Provide the [x, y] coordinate of the cell's center where the given text is located.  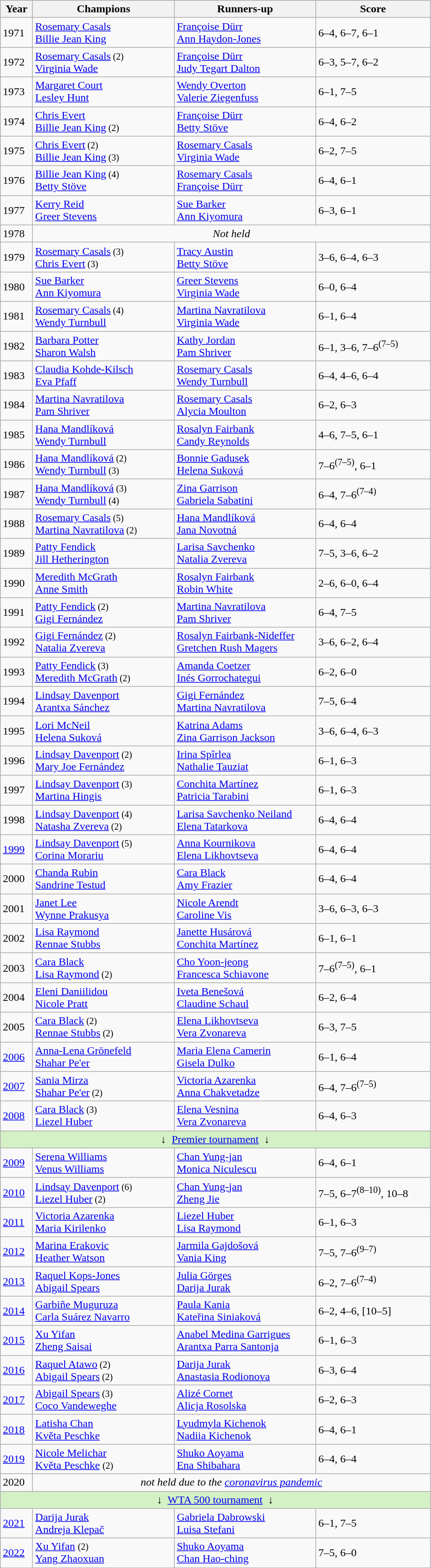
6–0, 6–4 [373, 287]
Anna-Lena Grönefeld Shahar Pe'er [104, 1057]
2010 [16, 1192]
Abigail Spears (3) Coco Vandeweghe [104, 1400]
Patty Fendick Jill Hetherington [104, 553]
Runners-up [245, 9]
6–1, 6–1 [373, 939]
2007 [16, 1086]
Elena Vesnina Vera Zvonareva [245, 1116]
Cara Black (2) Rennae Stubbs (2) [104, 1027]
Anna Kournikova Elena Likhovtseva [245, 849]
↓ WTA 500 tournament ↓ [215, 1500]
2014 [16, 1311]
6–4, 6–3 [373, 1116]
2008 [16, 1116]
7–5, 6–0 [373, 1553]
Victoria Azarenka Anna Chakvetadze [245, 1086]
Chanda Rubin Sandrine Testud [104, 879]
Meredith McGrath Anne Smith [104, 583]
2022 [16, 1553]
Kerry Reid Greer Stevens [104, 210]
Larisa Savchenko Natalia Zvereva [245, 553]
2006 [16, 1057]
Not held [231, 233]
6–3, 7–5 [373, 1027]
2001 [16, 908]
Hana Mandlíková Jana Novotná [245, 523]
Hana Mandlíková Wendy Turnbull [104, 435]
1996 [16, 760]
Rosalyn Fairbank Candy Reynolds [245, 435]
6–4, 7–6(7–5) [373, 1086]
Marina Erakovic Heather Watson [104, 1252]
Score [373, 9]
Lindsay Davenport Arantxa Sánchez [104, 701]
1981 [16, 316]
Rosemary Casals (3) Chris Evert (3) [104, 257]
2013 [16, 1281]
6–4, 6–2 [373, 121]
2005 [16, 1027]
2000 [16, 879]
1995 [16, 731]
Margaret Court Lesley Hunt [104, 92]
1989 [16, 553]
Rosemary Casals (4) Wendy Turnbull [104, 316]
Gigi Fernández (2) Natalia Zvereva [104, 642]
Rosalyn Fairbank Robin White [245, 583]
Lindsay Davenport (5) Corina Morariu [104, 849]
1974 [16, 121]
Lindsay Davenport (3) Martina Hingis [104, 790]
Lindsay Davenport (6) Liezel Huber (2) [104, 1192]
Rosemary Casals Billie Jean King [104, 33]
Janette Husárová Conchita Martínez [245, 939]
2002 [16, 939]
Patty Fendick (3) Meredith McGrath (2) [104, 672]
Rosemary Casals (5) Martina Navratilova (2) [104, 523]
Jarmila Gajdošová Vania King [245, 1252]
Cara Black (3) Liezel Huber [104, 1116]
6–4, 6–7, 6–1 [373, 33]
Victoria Azarenka Maria Kirilenko [104, 1222]
1976 [16, 180]
Rosemary Casals (2) Virginia Wade [104, 62]
7–5, 6–4 [373, 701]
1992 [16, 642]
Nicole Melichar Květa Peschke (2) [104, 1459]
3–6, 6–3, 6–3 [373, 908]
Katrina Adams Zina Garrison Jackson [245, 731]
1991 [16, 613]
1990 [16, 583]
Rosalyn Fairbank-Nideffer Gretchen Rush Magers [245, 642]
Darija Jurak Anastasia Rodionova [245, 1370]
1971 [16, 33]
Xu Yifan (2) Yang Zhaoxuan [104, 1553]
Sania Mirza Shahar Pe'er (2) [104, 1086]
1998 [16, 819]
6–2, 6–4 [373, 998]
Darija Jurak Andreja Klepač [104, 1523]
6–3, 6–1 [373, 210]
1977 [16, 210]
2017 [16, 1400]
Cho Yoon-jeong Francesca Schiavone [245, 968]
Zina Garrison Gabriela Sabatini [245, 494]
Maria Elena Camerin Gisela Dulko [245, 1057]
2019 [16, 1459]
Shuko Aoyama Chan Hao-ching [245, 1553]
6–2, 4–6, [10–5] [373, 1311]
↓ Premier tournament ↓ [215, 1139]
2009 [16, 1162]
Barbara Potter Sharon Walsh [104, 346]
Lyudmyla Kichenok Nadiia Kichenok [245, 1429]
6–2, 6–0 [373, 672]
Iveta Benešová Claudine Schaul [245, 998]
Claudia Kohde-Kilsch Eva Pfaff [104, 376]
Rosemary Casals Françoise Dürr [245, 180]
Irina Spîrlea Nathalie Tauziat [245, 760]
Billie Jean King (4) Betty Stöve [104, 180]
Elena Likhovtseva Vera Zvonareva [245, 1027]
1988 [16, 523]
6–2, 7–6(7–4) [373, 1281]
Lindsay Davenport (4) Natasha Zvereva (2) [104, 819]
3–6, 6–2, 6–4 [373, 642]
1993 [16, 672]
Cara Black Amy Frazier [245, 879]
Rosemary Casals Wendy Turnbull [245, 376]
2020 [16, 1482]
4–6, 7–5, 6–1 [373, 435]
6–2, 7–5 [373, 151]
1982 [16, 346]
6–3, 6–4 [373, 1370]
Xu Yifan Zheng Saisai [104, 1341]
not held due to the coronavirus pandemic [231, 1482]
Serena Williams Venus Williams [104, 1162]
Raquel Kops-Jones Abigail Spears [104, 1281]
Liezel Huber Lisa Raymond [245, 1222]
Janet Lee Wynne Prakusya [104, 908]
6–4, 4–6, 6–4 [373, 376]
Paula Kania Kateřina Siniaková [245, 1311]
Cara Black Lisa Raymond (2) [104, 968]
2004 [16, 998]
2012 [16, 1252]
Chris Evert Billie Jean King (2) [104, 121]
Patty Fendick (2) Gigi Fernández [104, 613]
Lisa Raymond Rennae Stubbs [104, 939]
1972 [16, 62]
Eleni Daniilidou Nicole Pratt [104, 998]
2015 [16, 1341]
Chris Evert (2) Billie Jean King (3) [104, 151]
Amanda Coetzer Inés Gorrochategui [245, 672]
Lori McNeil Helena Suková [104, 731]
Kathy Jordan Pam Shriver [245, 346]
1985 [16, 435]
Garbiñe Muguruza Carla Suárez Navarro [104, 1311]
Year [16, 9]
2021 [16, 1523]
Conchita Martínez Patricia Tarabini [245, 790]
6–3, 5–7, 6–2 [373, 62]
Larisa Savchenko Neiland Elena Tatarkova [245, 819]
1986 [16, 464]
Martina Navratilova Virginia Wade [245, 316]
Greer Stevens Virginia Wade [245, 287]
2016 [16, 1370]
1987 [16, 494]
1975 [16, 151]
Raquel Atawo (2) Abigail Spears (2) [104, 1370]
2003 [16, 968]
2018 [16, 1429]
Hana Mandlíková (2) Wendy Turnbull (3) [104, 464]
Bonnie Gadusek Helena Suková [245, 464]
2–6, 6–0, 6–4 [373, 583]
Rosemary Casals Virginia Wade [245, 151]
Champions [104, 9]
Latisha Chan Květa Peschke [104, 1429]
Gabriela Dabrowski Luisa Stefani [245, 1523]
6–1, 3–6, 7–6(7–5) [373, 346]
Alizé Cornet Alicja Rosolska [245, 1400]
1999 [16, 849]
Hana Mandlíková (3) Wendy Turnbull (4) [104, 494]
Julia Görges Darija Jurak [245, 1281]
6–4, 7–6(7–4) [373, 494]
Françoise Dürr Judy Tegart Dalton [245, 62]
7–5, 3–6, 6–2 [373, 553]
1979 [16, 257]
1997 [16, 790]
Tracy Austin Betty Stöve [245, 257]
Françoise Dürr Betty Stöve [245, 121]
2011 [16, 1222]
Shuko Aoyama Ena Shibahara [245, 1459]
7–5, 6–7(8–10), 10–8 [373, 1192]
1978 [16, 233]
6–4, 7–5 [373, 613]
Lindsay Davenport (2) Mary Joe Fernández [104, 760]
Rosemary Casals Alycia Moulton [245, 405]
1984 [16, 405]
Gigi Fernández Martina Navratilova [245, 701]
Chan Yung-jan Monica Niculescu [245, 1162]
1980 [16, 287]
Wendy Overton Valerie Ziegenfuss [245, 92]
7–5, 7–6(9–7) [373, 1252]
Françoise Dürr Ann Haydon-Jones [245, 33]
Chan Yung-jan Zheng Jie [245, 1192]
1994 [16, 701]
Nicole Arendt Caroline Vis [245, 908]
1983 [16, 376]
1973 [16, 92]
Anabel Medina Garrigues Arantxa Parra Santonja [245, 1341]
